Identify which cell holds the provided text, then report its (X, Y) central coordinate. 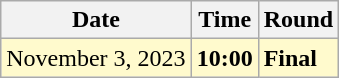
10:00 (224, 58)
Date (96, 20)
Final (298, 58)
Round (298, 20)
Time (224, 20)
November 3, 2023 (96, 58)
